From the cell containing the given text, extract its center point as (x, y) coordinate. 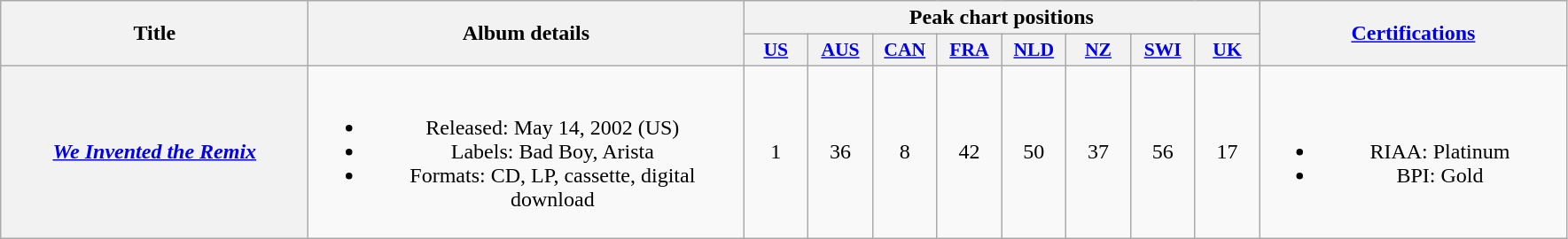
US (776, 50)
37 (1099, 151)
36 (840, 151)
42 (970, 151)
Certifications (1413, 34)
50 (1034, 151)
RIAA: PlatinumBPI: Gold (1413, 151)
1 (776, 151)
FRA (970, 50)
SWI (1163, 50)
8 (904, 151)
Title (154, 34)
CAN (904, 50)
UK (1227, 50)
17 (1227, 151)
Album details (527, 34)
56 (1163, 151)
NZ (1099, 50)
Peak chart positions (1002, 18)
We Invented the Remix (154, 151)
Released: May 14, 2002 (US)Labels: Bad Boy, AristaFormats: CD, LP, cassette, digital download (527, 151)
NLD (1034, 50)
AUS (840, 50)
